Detect which cell encompasses the target text, then output its [x, y] center coordinate. 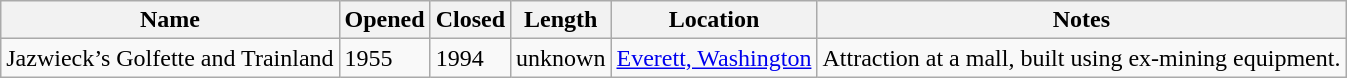
Length [561, 20]
Opened [384, 20]
Attraction at a mall, built using ex-mining equipment. [1082, 58]
Notes [1082, 20]
Location [714, 20]
1955 [384, 58]
Closed [470, 20]
unknown [561, 58]
1994 [470, 58]
Jazwieck’s Golfette and Trainland [170, 58]
Name [170, 20]
Everett, Washington [714, 58]
